Pinpoint the cell where the given text exists, returning its [X, Y] midpoint coordinate. 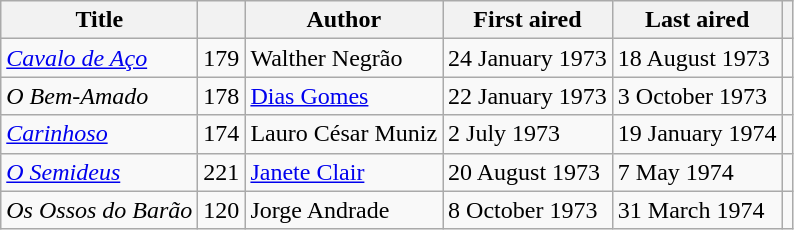
Walther Negrão [344, 58]
Last aired [697, 20]
First aired [528, 20]
20 August 1973 [528, 172]
O Bem-Amado [100, 96]
2 July 1973 [528, 134]
22 January 1973 [528, 96]
Os Ossos do Barão [100, 210]
120 [222, 210]
Jorge Andrade [344, 210]
174 [222, 134]
Janete Clair [344, 172]
3 October 1973 [697, 96]
Dias Gomes [344, 96]
Author [344, 20]
7 May 1974 [697, 172]
Lauro César Muniz [344, 134]
Carinhoso [100, 134]
O Semideus [100, 172]
221 [222, 172]
8 October 1973 [528, 210]
Cavalo de Aço [100, 58]
179 [222, 58]
Title [100, 20]
24 January 1973 [528, 58]
178 [222, 96]
31 March 1974 [697, 210]
19 January 1974 [697, 134]
18 August 1973 [697, 58]
